Extract the [X, Y] coordinate from the center of the cell holding the provided text.  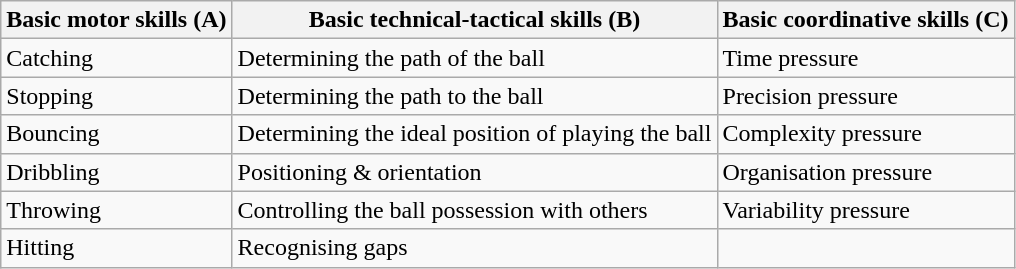
Complexity pressure [866, 134]
Basic motor skills (A) [116, 20]
Determining the path of the ball [474, 58]
Variability pressure [866, 210]
Stopping [116, 96]
Dribbling [116, 172]
Precision pressure [866, 96]
Hitting [116, 248]
Controlling the ball possession with others [474, 210]
Positioning & orientation [474, 172]
Basic technical-tactical skills (B) [474, 20]
Basic coordinative skills (C) [866, 20]
Time pressure [866, 58]
Recognising gaps [474, 248]
Organisation pressure [866, 172]
Catching [116, 58]
Determining the ideal position of playing the ball [474, 134]
Bouncing [116, 134]
Throwing [116, 210]
Determining the path to the ball [474, 96]
